Capture the cell that displays the provided text and extract its (x, y) central coordinate. 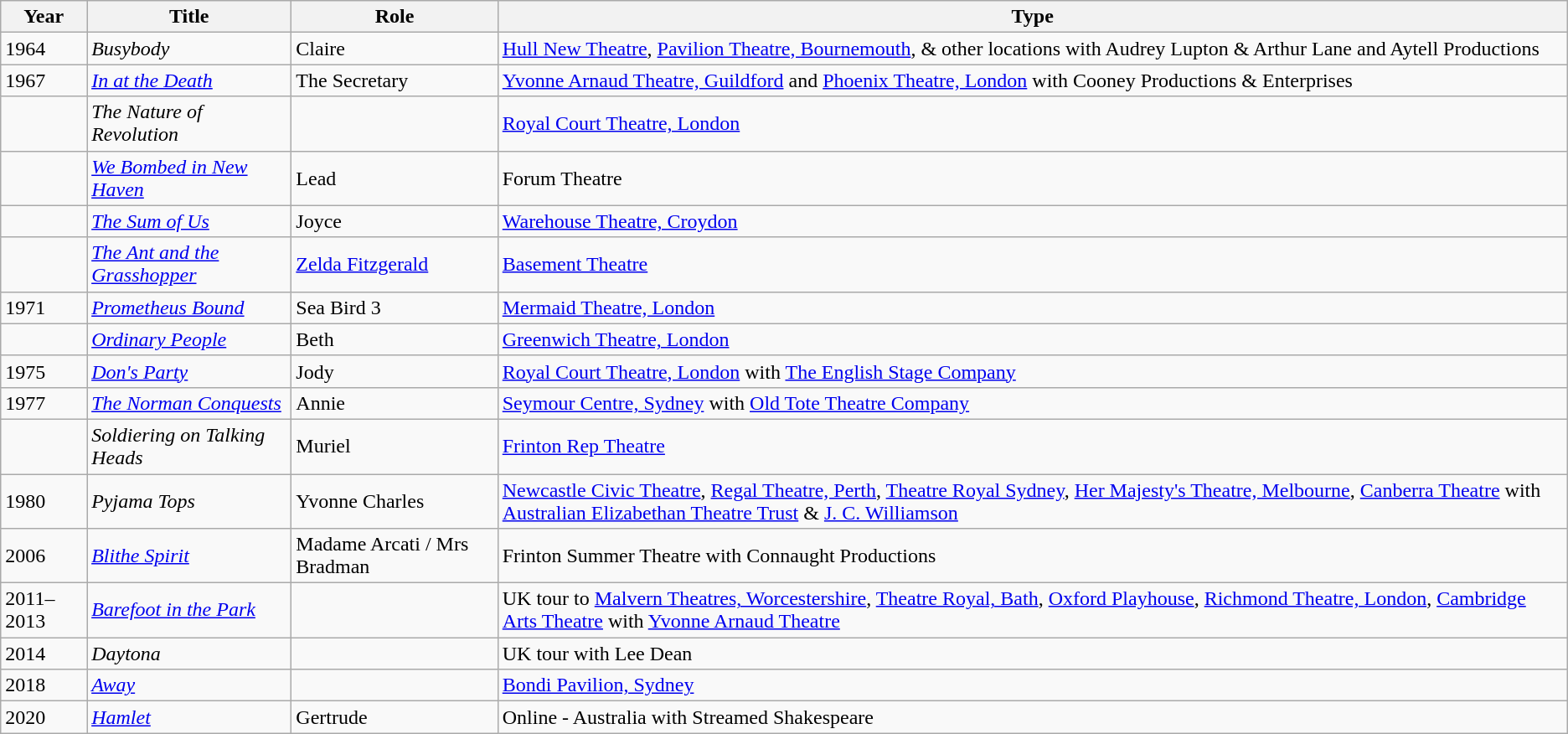
Gertrude (395, 717)
Seymour Centre, Sydney with Old Tote Theatre Company (1032, 403)
Barefoot in the Park (189, 610)
Jody (395, 371)
1967 (44, 80)
Basement Theatre (1032, 265)
1980 (44, 501)
Warehouse Theatre, Croydon (1032, 221)
1977 (44, 403)
Year (44, 17)
2014 (44, 654)
Beth (395, 339)
Title (189, 17)
The Norman Conquests (189, 403)
Mermaid Theatre, London (1032, 308)
Royal Court Theatre, London with The English Stage Company (1032, 371)
Zelda Fitzgerald (395, 265)
Greenwich Theatre, London (1032, 339)
Soldiering on Talking Heads (189, 446)
The Nature of Revolution (189, 124)
The Ant and the Grasshopper (189, 265)
Yvonne Arnaud Theatre, Guildford and Phoenix Theatre, London with Cooney Productions & Enterprises (1032, 80)
Yvonne Charles (395, 501)
Lead (395, 178)
Don's Party (189, 371)
Daytona (189, 654)
We Bombed in New Haven (189, 178)
Annie (395, 403)
Frinton Summer Theatre with Connaught Productions (1032, 556)
Type (1032, 17)
Forum Theatre (1032, 178)
Blithe Spirit (189, 556)
Frinton Rep Theatre (1032, 446)
Away (189, 685)
Muriel (395, 446)
The Secretary (395, 80)
1971 (44, 308)
Joyce (395, 221)
2006 (44, 556)
Pyjama Tops (189, 501)
Ordinary People (189, 339)
The Sum of Us (189, 221)
Prometheus Bound (189, 308)
Sea Bird 3 (395, 308)
Online - Australia with Streamed Shakespeare (1032, 717)
UK tour with Lee Dean (1032, 654)
Claire (395, 49)
2018 (44, 685)
Bondi Pavilion, Sydney (1032, 685)
2011–2013 (44, 610)
Role (395, 17)
Hull New Theatre, Pavilion Theatre, Bournemouth, & other locations with Audrey Lupton & Arthur Lane and Aytell Productions (1032, 49)
Busybody (189, 49)
1975 (44, 371)
Royal Court Theatre, London (1032, 124)
In at the Death (189, 80)
Hamlet (189, 717)
1964 (44, 49)
Madame Arcati / Mrs Bradman (395, 556)
2020 (44, 717)
